Pinpoint the cell where the given text exists, returning its (x, y) midpoint coordinate. 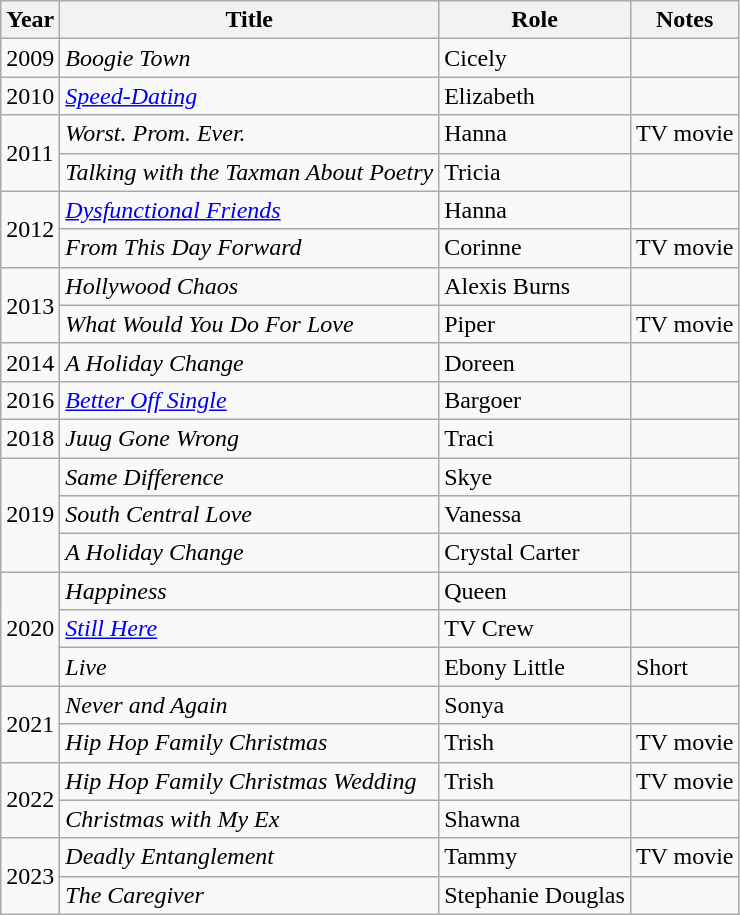
Tricia (535, 172)
2020 (30, 629)
2013 (30, 305)
Queen (535, 591)
What Would You Do For Love (250, 324)
Traci (535, 438)
Vanessa (535, 515)
TV Crew (535, 629)
2011 (30, 153)
Deadly Entanglement (250, 857)
Ebony Little (535, 667)
2010 (30, 96)
Juug Gone Wrong (250, 438)
Stephanie Douglas (535, 895)
Talking with the Taxman About Poetry (250, 172)
From This Day Forward (250, 248)
Worst. Prom. Ever. (250, 134)
Skye (535, 477)
Corinne (535, 248)
Role (535, 20)
2012 (30, 229)
Tammy (535, 857)
Bargoer (535, 400)
Piper (535, 324)
2019 (30, 515)
Speed-Dating (250, 96)
Hip Hop Family Christmas Wedding (250, 781)
Still Here (250, 629)
Better Off Single (250, 400)
Short (684, 667)
Boogie Town (250, 58)
2021 (30, 724)
2016 (30, 400)
Title (250, 20)
Shawna (535, 819)
Never and Again (250, 705)
Dysfunctional Friends (250, 210)
Hip Hop Family Christmas (250, 743)
Christmas with My Ex (250, 819)
Sonya (535, 705)
2009 (30, 58)
Hollywood Chaos (250, 286)
2014 (30, 362)
Elizabeth (535, 96)
The Caregiver (250, 895)
Year (30, 20)
Crystal Carter (535, 553)
South Central Love (250, 515)
Live (250, 667)
Doreen (535, 362)
Alexis Burns (535, 286)
2018 (30, 438)
2023 (30, 876)
2022 (30, 800)
Same Difference (250, 477)
Notes (684, 20)
Happiness (250, 591)
Cicely (535, 58)
